From the cell containing the given text, extract its center point as [x, y] coordinate. 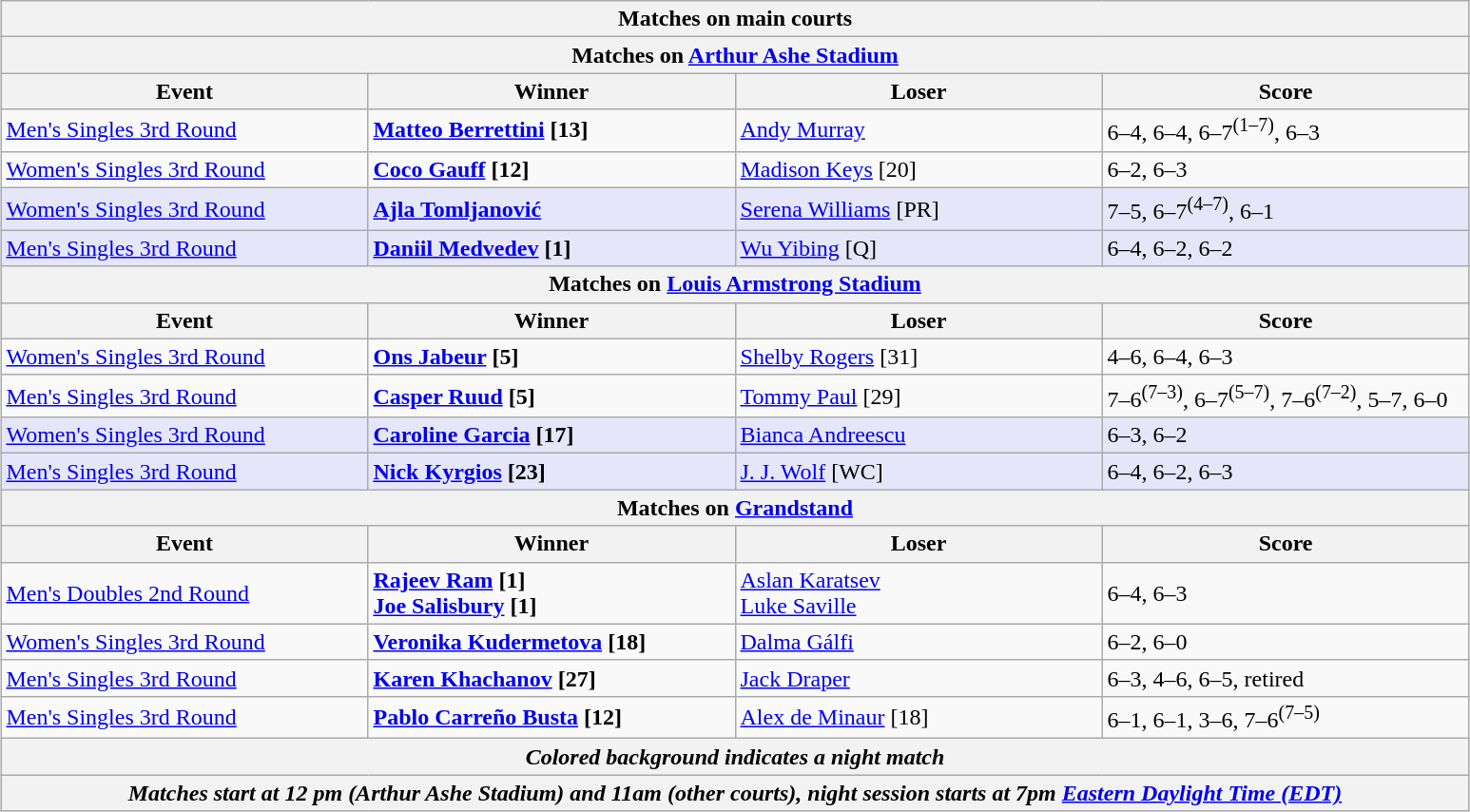
Casper Ruud [5] [551, 396]
Matches on Arthur Ashe Stadium [735, 55]
6–4, 6–4, 6–7(1–7), 6–3 [1286, 131]
Caroline Garcia [17] [551, 435]
Jack Draper [919, 678]
Wu Yibing [Q] [919, 248]
Matches on Louis Armstrong Stadium [735, 284]
Matches on main courts [735, 19]
Ajla Tomljanović [551, 209]
Matches start at 12 pm (Arthur Ashe Stadium) and 11am (other courts), night session starts at 7pm Eastern Daylight Time (EDT) [735, 793]
Serena Williams [PR] [919, 209]
Shelby Rogers [31] [919, 357]
Veronika Kudermetova [18] [551, 642]
Tommy Paul [29] [919, 396]
Aslan Karatsev Luke Saville [919, 593]
J. J. Wolf [WC] [919, 472]
6–4, 6–3 [1286, 593]
Dalma Gálfi [919, 642]
Karen Khachanov [27] [551, 678]
Colored background indicates a night match [735, 757]
Coco Gauff [12] [551, 169]
Madison Keys [20] [919, 169]
6–2, 6–0 [1286, 642]
6–3, 6–2 [1286, 435]
Ons Jabeur [5] [551, 357]
Bianca Andreescu [919, 435]
7–5, 6–7(4–7), 6–1 [1286, 209]
Daniil Medvedev [1] [551, 248]
6–1, 6–1, 3–6, 7–6(7–5) [1286, 717]
Alex de Minaur [18] [919, 717]
Matteo Berrettini [13] [551, 131]
Nick Kyrgios [23] [551, 472]
Rajeev Ram [1] Joe Salisbury [1] [551, 593]
Matches on Grandstand [735, 508]
6–2, 6–3 [1286, 169]
Men's Doubles 2nd Round [184, 593]
6–4, 6–2, 6–2 [1286, 248]
Andy Murray [919, 131]
4–6, 6–4, 6–3 [1286, 357]
6–3, 4–6, 6–5, retired [1286, 678]
6–4, 6–2, 6–3 [1286, 472]
7–6(7–3), 6–7(5–7), 7–6(7–2), 5–7, 6–0 [1286, 396]
Pablo Carreño Busta [12] [551, 717]
